Output the [x, y] coordinate of the center of the cell containing the given text.  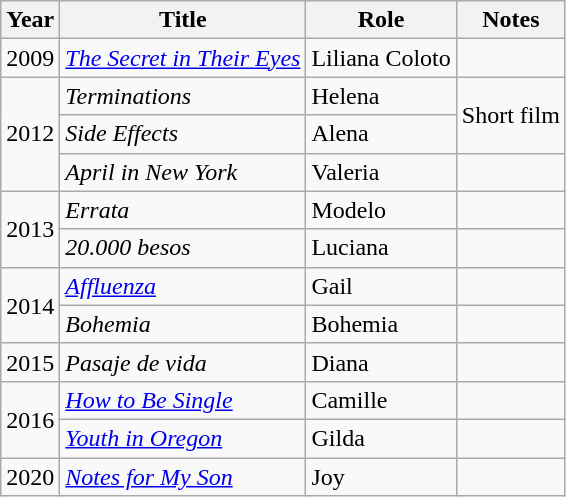
Gilda [381, 438]
2013 [30, 229]
2015 [30, 362]
How to Be Single [183, 400]
2014 [30, 305]
Modelo [381, 210]
Role [381, 20]
2009 [30, 58]
Pasaje de vida [183, 362]
Terminations [183, 96]
Affluenza [183, 286]
Notes [510, 20]
Diana [381, 362]
Errata [183, 210]
Liliana Coloto [381, 58]
The Secret in Their Eyes [183, 58]
Notes for My Son [183, 477]
Gail [381, 286]
Camille [381, 400]
2020 [30, 477]
Joy [381, 477]
Luciana [381, 248]
April in New York [183, 172]
Title [183, 20]
Alena [381, 134]
Short film [510, 115]
Year [30, 20]
20.000 besos [183, 248]
2016 [30, 419]
2012 [30, 134]
Valeria [381, 172]
Side Effects [183, 134]
Helena [381, 96]
Youth in Oregon [183, 438]
